From the cell containing the given text, extract its center point as (x, y) coordinate. 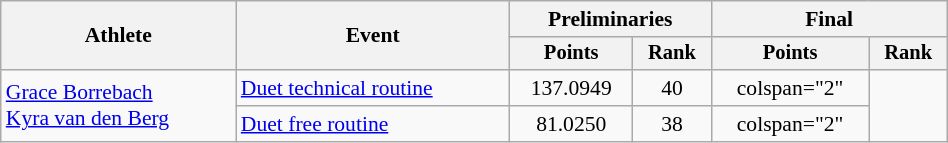
Preliminaries (610, 19)
Duet free routine (373, 124)
Final (829, 19)
Athlete (118, 36)
Event (373, 36)
Grace BorrebachKyra van den Berg (118, 106)
38 (672, 124)
137.0949 (572, 88)
81.0250 (572, 124)
40 (672, 88)
Duet technical routine (373, 88)
